Return the [X, Y] coordinate for the center point of the cell that contains the specified text.  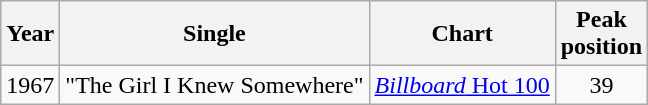
Peakposition [601, 34]
1967 [30, 85]
Single [214, 34]
39 [601, 85]
Billboard Hot 100 [462, 85]
Chart [462, 34]
Year [30, 34]
"The Girl I Knew Somewhere" [214, 85]
